Provide the [x, y] coordinate of the cell's center where the given text is located.  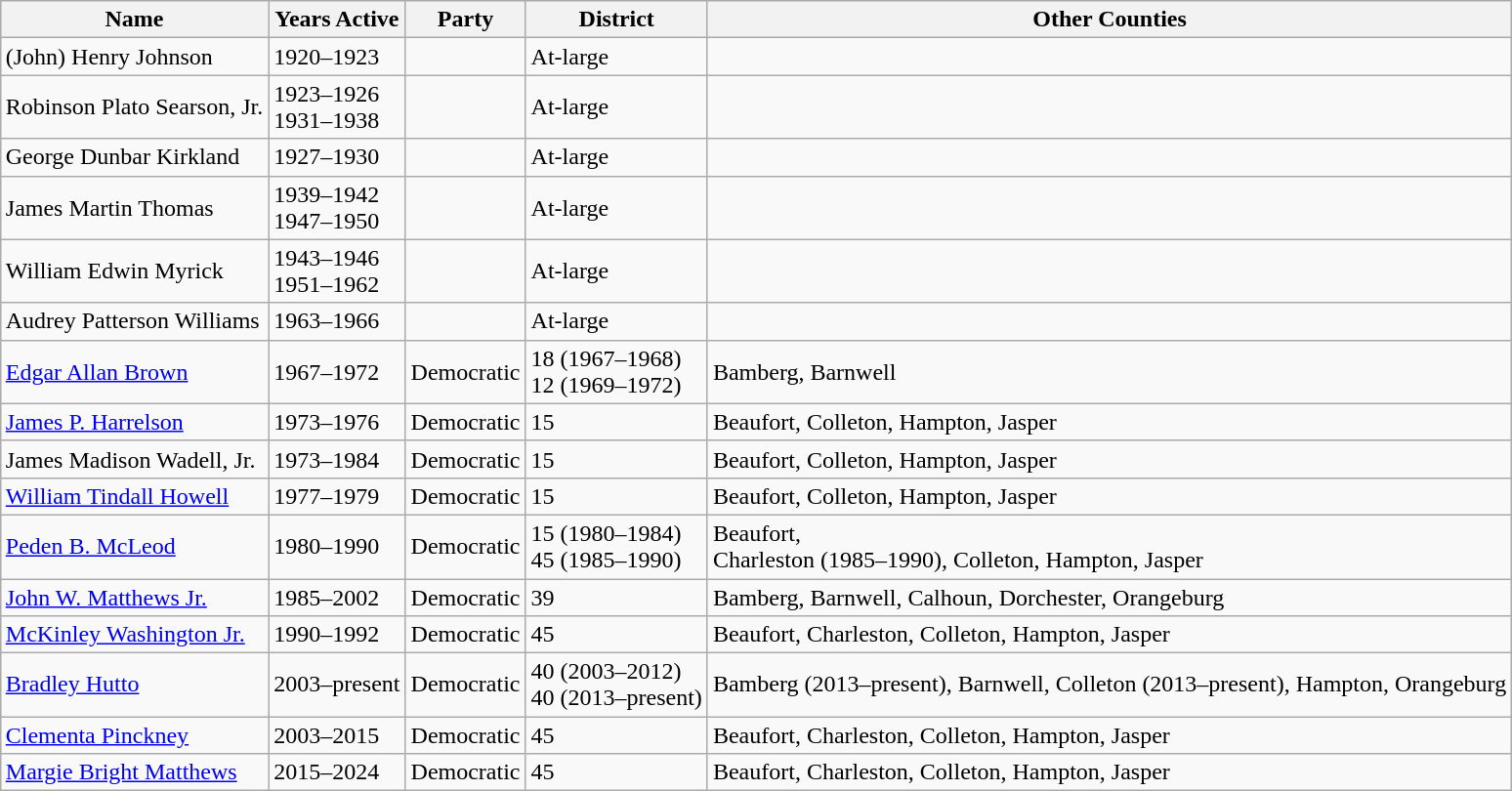
Party [465, 20]
Margie Bright Matthews [134, 772]
Audrey Patterson Williams [134, 321]
18 (1967–1968)12 (1969–1972) [616, 371]
Bamberg, Barnwell [1110, 371]
1973–1976 [337, 422]
Bradley Hutto [134, 686]
2003–present [337, 686]
1923–19261931–1938 [337, 107]
Edgar Allan Brown [134, 371]
John W. Matthews Jr. [134, 597]
1920–1923 [337, 57]
Beaufort,Charleston (1985–1990), Colleton, Hampton, Jasper [1110, 547]
James Madison Wadell, Jr. [134, 459]
1977–1979 [337, 496]
40 (2003–2012)40 (2013–present) [616, 686]
1967–1972 [337, 371]
George Dunbar Kirkland [134, 157]
2003–2015 [337, 735]
Years Active [337, 20]
District [616, 20]
15 (1980–1984)45 (1985–1990) [616, 547]
1963–1966 [337, 321]
William Tindall Howell [134, 496]
1973–1984 [337, 459]
1980–1990 [337, 547]
Other Counties [1110, 20]
James P. Harrelson [134, 422]
James Martin Thomas [134, 207]
2015–2024 [337, 772]
1939–19421947–1950 [337, 207]
(John) Henry Johnson [134, 57]
Clementa Pinckney [134, 735]
1990–1992 [337, 635]
Name [134, 20]
1985–2002 [337, 597]
Bamberg (2013–present), Barnwell, Colleton (2013–present), Hampton, Orangeburg [1110, 686]
39 [616, 597]
Peden B. McLeod [134, 547]
McKinley Washington Jr. [134, 635]
Robinson Plato Searson, Jr. [134, 107]
1927–1930 [337, 157]
William Edwin Myrick [134, 271]
Bamberg, Barnwell, Calhoun, Dorchester, Orangeburg [1110, 597]
1943–19461951–1962 [337, 271]
